Detect which cell encompasses the target text, then output its (x, y) center coordinate. 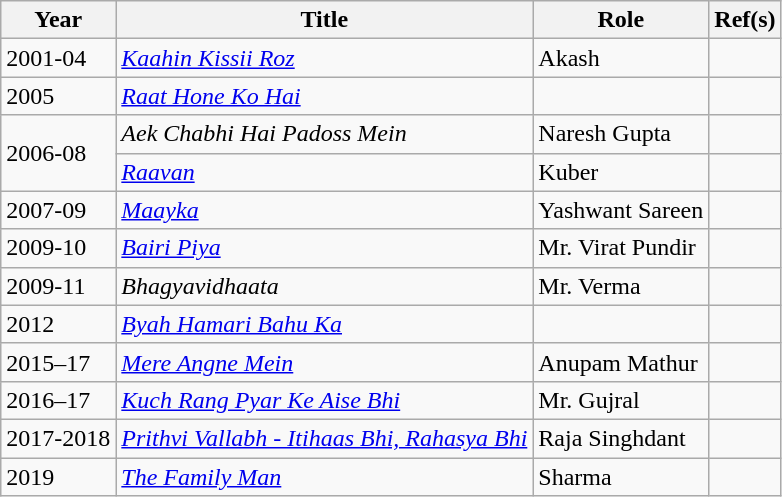
Year (58, 20)
Raja Singhdant (621, 438)
Naresh Gupta (621, 134)
Kuber (621, 172)
2016–17 (58, 400)
Raavan (324, 172)
Ref(s) (745, 20)
Mere Angne Mein (324, 362)
Bairi Piya (324, 248)
Mr. Verma (621, 286)
Sharma (621, 477)
2009-10 (58, 248)
2015–17 (58, 362)
2019 (58, 477)
Kuch Rang Pyar Ke Aise Bhi (324, 400)
Mr. Gujral (621, 400)
Mr. Virat Pundir (621, 248)
Role (621, 20)
2012 (58, 324)
Kaahin Kissii Roz (324, 58)
Prithvi Vallabh - Itihaas Bhi, Rahasya Bhi (324, 438)
2005 (58, 96)
Byah Hamari Bahu Ka (324, 324)
Akash (621, 58)
The Family Man (324, 477)
Raat Hone Ko Hai (324, 96)
Aek Chabhi Hai Padoss Mein (324, 134)
2006-08 (58, 153)
Title (324, 20)
Anupam Mathur (621, 362)
2001-04 (58, 58)
2007-09 (58, 210)
2017-2018 (58, 438)
Bhagyavidhaata (324, 286)
Maayka (324, 210)
2009-11 (58, 286)
Yashwant Sareen (621, 210)
